Extract the (X, Y) coordinate from the center of the cell holding the provided text.  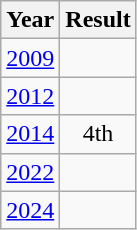
Year (30, 20)
4th (98, 134)
2014 (30, 134)
2012 (30, 96)
2022 (30, 172)
2009 (30, 58)
2024 (30, 210)
Result (98, 20)
